Return the (X, Y) coordinate for the center point of the cell that contains the specified text.  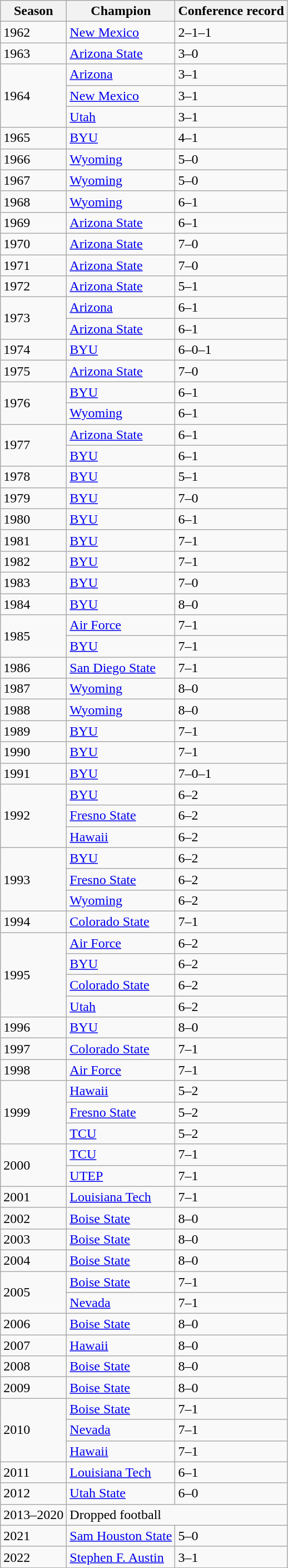
1996 (33, 1028)
1972 (33, 287)
1969 (33, 223)
1975 (33, 371)
1979 (33, 498)
1984 (33, 604)
1985 (33, 636)
2004 (33, 1260)
2011 (33, 1472)
3–0 (231, 53)
1977 (33, 445)
Champion (121, 11)
7–0–1 (231, 773)
1970 (33, 244)
Sam Houston State (121, 1536)
4–1 (231, 138)
1981 (33, 540)
2003 (33, 1239)
1982 (33, 561)
1995 (33, 975)
1976 (33, 403)
2007 (33, 1345)
1974 (33, 350)
2008 (33, 1367)
1964 (33, 96)
Dropped football (177, 1515)
1968 (33, 201)
San Diego State (121, 668)
1978 (33, 477)
1998 (33, 1070)
1993 (33, 879)
1973 (33, 318)
1967 (33, 180)
1971 (33, 265)
1989 (33, 731)
6–0–1 (231, 350)
1987 (33, 689)
1992 (33, 816)
1980 (33, 519)
1962 (33, 32)
1988 (33, 710)
1999 (33, 1112)
2005 (33, 1292)
2012 (33, 1493)
2000 (33, 1165)
1990 (33, 752)
2006 (33, 1324)
UTEP (121, 1176)
1986 (33, 668)
1983 (33, 583)
2013–2020 (33, 1515)
Stephen F. Austin (121, 1557)
2001 (33, 1197)
2022 (33, 1557)
Conference record (231, 11)
1966 (33, 159)
1991 (33, 773)
1965 (33, 138)
6–0 (231, 1493)
2009 (33, 1388)
Season (33, 11)
Utah State (121, 1493)
1997 (33, 1049)
2021 (33, 1536)
1963 (33, 53)
2–1–1 (231, 32)
2002 (33, 1218)
1994 (33, 921)
2010 (33, 1430)
